For the text-containing cell, return its midpoint in [X, Y] coordinate format. 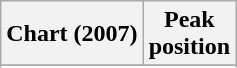
Chart (2007) [72, 34]
Peakposition [189, 34]
